Determine the [X, Y] coordinate at the center of the cell enclosing the given text.  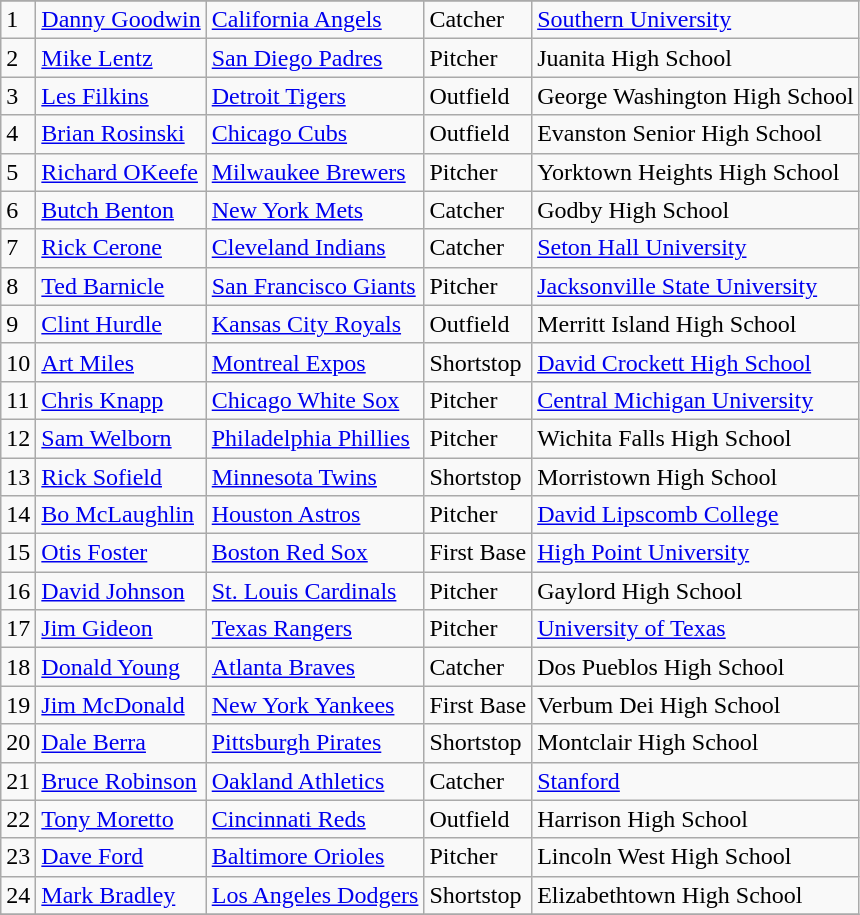
5 [18, 172]
David Johnson [121, 591]
8 [18, 286]
Rick Sofield [121, 477]
22 [18, 819]
24 [18, 895]
Atlanta Braves [315, 667]
Texas Rangers [315, 629]
Lincoln West High School [696, 857]
St. Louis Cardinals [315, 591]
12 [18, 438]
4 [18, 134]
Montreal Expos [315, 362]
New York Yankees [315, 705]
Central Michigan University [696, 400]
Rick Cerone [121, 248]
Dos Pueblos High School [696, 667]
Chicago White Sox [315, 400]
16 [18, 591]
13 [18, 477]
Cleveland Indians [315, 248]
9 [18, 324]
Brian Rosinski [121, 134]
23 [18, 857]
Dale Berra [121, 743]
Boston Red Sox [315, 553]
Minnesota Twins [315, 477]
Dave Ford [121, 857]
2 [18, 58]
Milwaukee Brewers [315, 172]
David Crockett High School [696, 362]
Seton Hall University [696, 248]
Chicago Cubs [315, 134]
Jacksonville State University [696, 286]
Gaylord High School [696, 591]
7 [18, 248]
Mike Lentz [121, 58]
Southern University [696, 20]
Wichita Falls High School [696, 438]
Godby High School [696, 210]
Philadelphia Phillies [315, 438]
San Francisco Giants [315, 286]
Harrison High School [696, 819]
Ted Barnicle [121, 286]
Sam Welborn [121, 438]
Montclair High School [696, 743]
20 [18, 743]
Evanston Senior High School [696, 134]
Houston Astros [315, 515]
Elizabethtown High School [696, 895]
Danny Goodwin [121, 20]
Butch Benton [121, 210]
Art Miles [121, 362]
Pittsburgh Pirates [315, 743]
18 [18, 667]
San Diego Padres [315, 58]
Richard OKeefe [121, 172]
3 [18, 96]
Merritt Island High School [696, 324]
10 [18, 362]
High Point University [696, 553]
14 [18, 515]
Bruce Robinson [121, 781]
17 [18, 629]
Otis Foster [121, 553]
Jim McDonald [121, 705]
6 [18, 210]
Kansas City Royals [315, 324]
Bo McLaughlin [121, 515]
Detroit Tigers [315, 96]
15 [18, 553]
Morristown High School [696, 477]
Yorktown Heights High School [696, 172]
Tony Moretto [121, 819]
21 [18, 781]
Verbum Dei High School [696, 705]
Clint Hurdle [121, 324]
Chris Knapp [121, 400]
Juanita High School [696, 58]
Donald Young [121, 667]
Mark Bradley [121, 895]
Oakland Athletics [315, 781]
11 [18, 400]
Stanford [696, 781]
19 [18, 705]
1 [18, 20]
New York Mets [315, 210]
Cincinnati Reds [315, 819]
Jim Gideon [121, 629]
Baltimore Orioles [315, 857]
University of Texas [696, 629]
Les Filkins [121, 96]
George Washington High School [696, 96]
David Lipscomb College [696, 515]
California Angels [315, 20]
Los Angeles Dodgers [315, 895]
